Output the [x, y] coordinate of the center of the cell containing the given text.  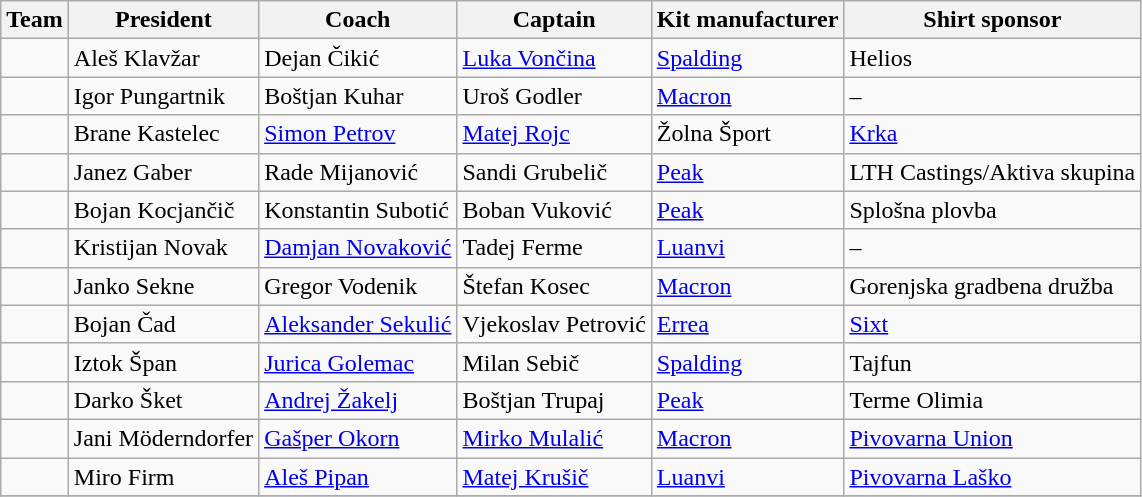
Iztok Špan [163, 362]
Bojan Čad [163, 324]
Rade Mijanović [358, 172]
Štefan Kosec [554, 286]
Krka [992, 134]
Boštjan Kuhar [358, 96]
Coach [358, 20]
Aleš Klavžar [163, 58]
Terme Olimia [992, 400]
Kristijan Novak [163, 248]
LTH Castings/Aktiva skupina [992, 172]
Dejan Čikić [358, 58]
Boštjan Trupaj [554, 400]
Darko Šket [163, 400]
Helios [992, 58]
Jani Möderndorfer [163, 438]
Jurica Golemac [358, 362]
Žolna Šport [748, 134]
Miro Firm [163, 477]
Kit manufacturer [748, 20]
Aleksander Sekulić [358, 324]
Matej Krušič [554, 477]
Captain [554, 20]
Damjan Novaković [358, 248]
Shirt sponsor [992, 20]
Uroš Godler [554, 96]
Tadej Ferme [554, 248]
Pivovarna Laško [992, 477]
Simon Petrov [358, 134]
Pivovarna Union [992, 438]
Matej Rojc [554, 134]
Sixt [992, 324]
Janez Gaber [163, 172]
Splošna plovba [992, 210]
Mirko Mulalić [554, 438]
Vjekoslav Petrović [554, 324]
Aleš Pipan [358, 477]
Konstantin Subotić [358, 210]
Errea [748, 324]
Bojan Kocjančič [163, 210]
Boban Vuković [554, 210]
Gašper Okorn [358, 438]
Gregor Vodenik [358, 286]
Igor Pungartnik [163, 96]
Sandi Grubelič [554, 172]
Brane Kastelec [163, 134]
Andrej Žakelj [358, 400]
Janko Sekne [163, 286]
Luka Vončina [554, 58]
Gorenjska gradbena družba [992, 286]
Team [35, 20]
President [163, 20]
Tajfun [992, 362]
Milan Sebič [554, 362]
